Return (x, y) of the center of cell containing provided text 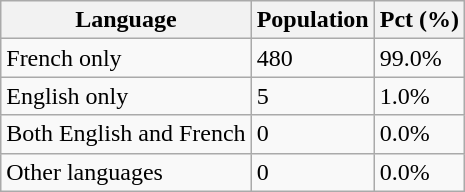
Other languages (126, 172)
1.0% (419, 96)
Pct (%) (419, 20)
Language (126, 20)
English only (126, 96)
480 (312, 58)
Both English and French (126, 134)
99.0% (419, 58)
French only (126, 58)
Population (312, 20)
5 (312, 96)
